Capture the cell that displays the provided text and extract its [x, y] central coordinate. 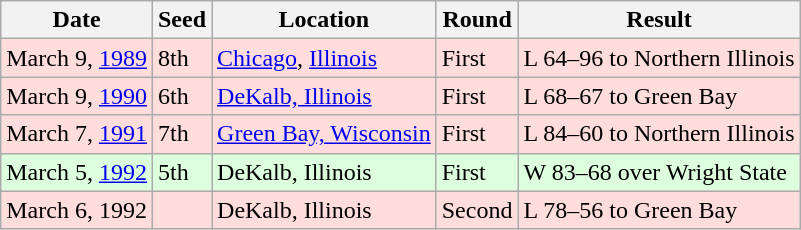
L 68–67 to Green Bay [659, 96]
March 7, 1991 [77, 134]
March 6, 1992 [77, 210]
March 9, 1989 [77, 58]
Result [659, 20]
5th [182, 172]
Chicago, Illinois [324, 58]
L 64–96 to Northern Illinois [659, 58]
8th [182, 58]
Green Bay, Wisconsin [324, 134]
W 83–68 over Wright State [659, 172]
Location [324, 20]
Seed [182, 20]
L 84–60 to Northern Illinois [659, 134]
Round [477, 20]
March 9, 1990 [77, 96]
Second [477, 210]
6th [182, 96]
Date [77, 20]
March 5, 1992 [77, 172]
L 78–56 to Green Bay [659, 210]
7th [182, 134]
